Determine the [X, Y] coordinate at the center of the cell enclosing the given text.  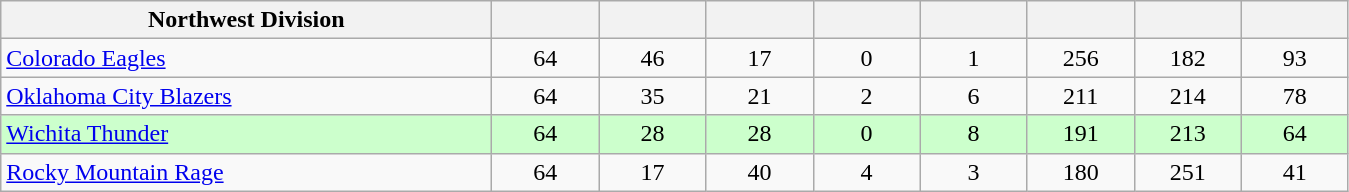
Oklahoma City Blazers [246, 96]
1 [974, 58]
41 [1294, 172]
3 [974, 172]
Rocky Mountain Rage [246, 172]
256 [1080, 58]
214 [1188, 96]
2 [866, 96]
6 [974, 96]
21 [760, 96]
Wichita Thunder [246, 134]
251 [1188, 172]
191 [1080, 134]
182 [1188, 58]
213 [1188, 134]
8 [974, 134]
4 [866, 172]
40 [760, 172]
211 [1080, 96]
35 [652, 96]
78 [1294, 96]
Colorado Eagles [246, 58]
180 [1080, 172]
93 [1294, 58]
Northwest Division [246, 20]
46 [652, 58]
